Output the [x, y] coordinate of the center of the cell containing the given text.  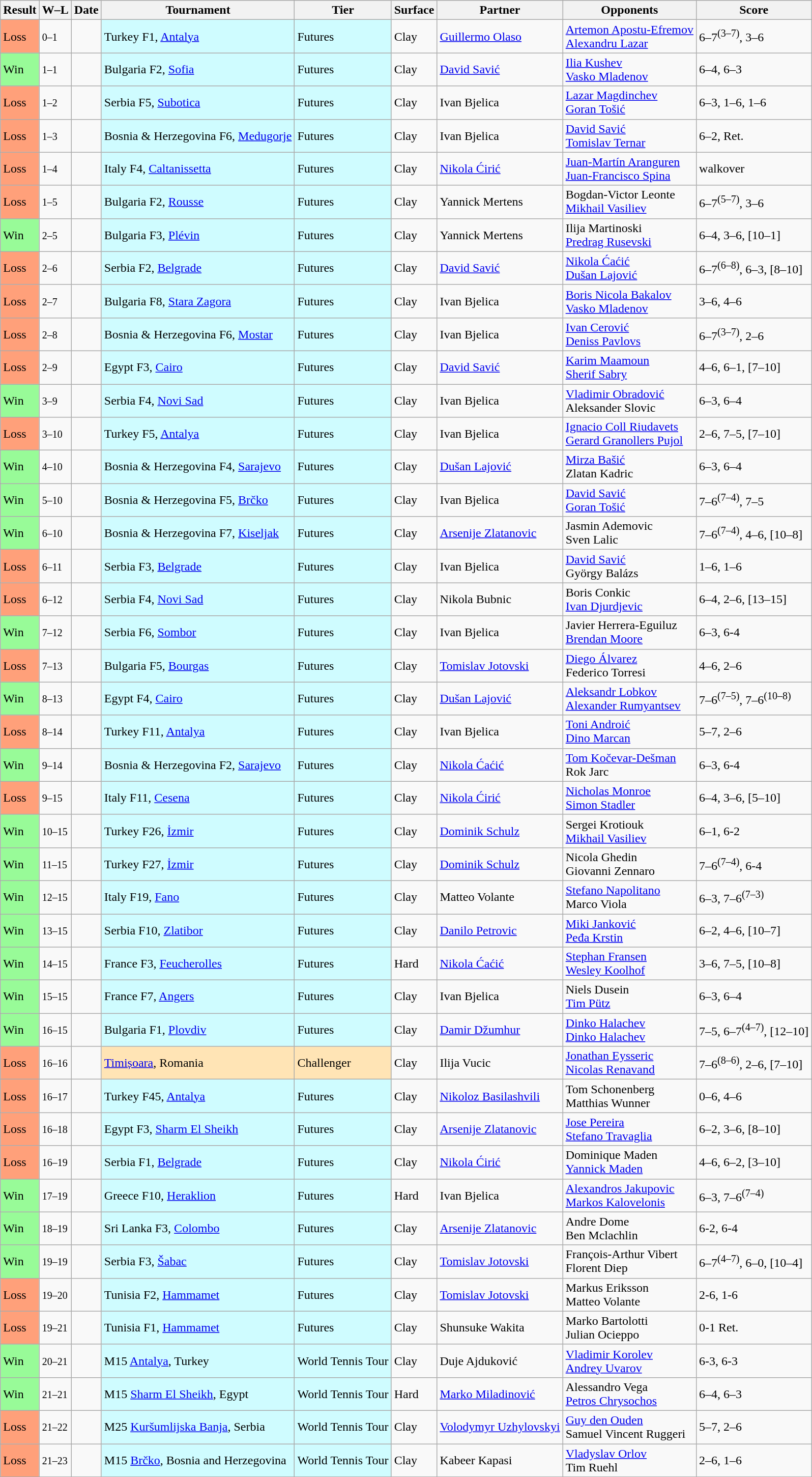
Nicholas Monroe Simon Stadler [629, 798]
Bosnia & Herzegovina F5, Brčko [198, 500]
Ilia Kushev Vasko Mladenov [629, 69]
6–3, 7–6(7–4) [754, 1195]
Juan-Martín Aranguren Juan-Francisco Spina [629, 169]
6–10 [55, 533]
Egypt F3, Sharm El Sheikh [198, 1129]
Ignacio Coll Riudavets Gerard Granollers Pujol [629, 434]
20–21 [55, 1361]
Ivan Cerović Deniss Pavlovs [629, 334]
3–6, 7–5, [10–8] [754, 964]
1–6, 1–6 [754, 566]
4–6, 6–2, [3–10] [754, 1162]
Turkey F5, Antalya [198, 434]
4–6, 2–6 [754, 666]
Bulgaria F2, Rousse [198, 202]
7–6(7–5), 7–6(10–8) [754, 698]
Miki Janković Peđa Krstin [629, 930]
0-1 Ret. [754, 1327]
Italy F11, Cesena [198, 798]
7–6(7–4), 7–5 [754, 500]
3–10 [55, 434]
12–15 [55, 897]
Andre Dome Ben Mclachlin [629, 1229]
0–1 [55, 37]
Bosnia & Herzegovina F2, Sarajevo [198, 764]
6–4, 2–6, [13–15] [754, 600]
Karim Maamoun Sherif Sabry [629, 367]
Serbia F10, Zlatibor [198, 930]
6–1, 6-2 [754, 831]
2–7 [55, 301]
13–15 [55, 930]
6-3, 6-3 [754, 1361]
21–21 [55, 1394]
6–3, 1–6, 1–6 [754, 103]
6–11 [55, 566]
Bosnia & Herzegovina F6, Mostar [198, 334]
10–15 [55, 831]
6–7(5–7), 3–6 [754, 202]
Marko Miladinović [500, 1394]
6–4, 3–6, [10–1] [754, 235]
Serbia F5, Subotica [198, 103]
Partner [500, 10]
4–6, 6–1, [7–10] [754, 367]
5–10 [55, 500]
15–15 [55, 997]
Timișoara, Romania [198, 1063]
Bulgaria F5, Bourgas [198, 666]
Serbia F3, Belgrade [198, 566]
1–3 [55, 135]
Lazar Magdinchev Goran Tošić [629, 103]
Vladyslav Orlov Tim Ruehl [629, 1460]
2–5 [55, 235]
0–6, 4–6 [754, 1096]
Bosnia & Herzegovina F4, Sarajevo [198, 467]
11–15 [55, 864]
8–14 [55, 732]
Dinko Halachev Dinko Halachev [629, 1030]
Ilija Vucic [500, 1063]
Serbia F3, Šabac [198, 1261]
Toni Androić Dino Marcan [629, 732]
Kabeer Kapasi [500, 1460]
David Savić Tomislav Ternar [629, 135]
Turkey F45, Antalya [198, 1096]
6–2, 4–6, [10–7] [754, 930]
M15 Antalya, Turkey [198, 1361]
Result [20, 10]
Sergei Krotiouk Mikhail Vasiliev [629, 831]
Marko Bartolotti Julian Ocieppo [629, 1327]
Guillermo Olaso [500, 37]
1–1 [55, 69]
Nikola Bubnic [500, 600]
Italy F19, Fano [198, 897]
Bosnia & Herzegovina F6, Medugorje [198, 135]
6–7(3–7), 3–6 [754, 37]
21–23 [55, 1460]
7–5, 6–7(4–7), [12–10] [754, 1030]
Matteo Volante [500, 897]
Opponents [629, 10]
6–7(6–8), 6–3, [8–10] [754, 268]
Alessandro Vega Petros Chrysochos [629, 1394]
Tunisia F1, Hammamet [198, 1327]
Ilija Martinoski Predrag Rusevski [629, 235]
Jose Pereira Stefano Travaglia [629, 1129]
6–4, 3–6, [5–10] [754, 798]
Bulgaria F3, Plévin [198, 235]
walkover [754, 169]
Stefano Napolitano Marco Viola [629, 897]
Jasmin Ademovic Sven Lalic [629, 533]
2-6, 1-6 [754, 1295]
Turkey F26, İzmir [198, 831]
8–13 [55, 698]
19–21 [55, 1327]
Stephan Fransen Wesley Koolhof [629, 964]
Boris Conkic Ivan Djurdjevic [629, 600]
Aleksandr Lobkov Alexander Rumyantsev [629, 698]
Bogdan-Victor Leonte Mikhail Vasiliev [629, 202]
4–10 [55, 467]
Greece F10, Heraklion [198, 1195]
7–6(7–4), 6-4 [754, 864]
Serbia F6, Sombor [198, 632]
Tournament [198, 10]
16–19 [55, 1162]
16–18 [55, 1129]
Serbia F1, Belgrade [198, 1162]
18–19 [55, 1229]
7–13 [55, 666]
Bulgaria F2, Sofia [198, 69]
Italy F4, Caltanissetta [198, 169]
21–22 [55, 1427]
Tunisia F2, Hammamet [198, 1295]
Artemon Apostu-Efremov Alexandru Lazar [629, 37]
2–6, 7–5, [7–10] [754, 434]
9–14 [55, 764]
6-2, 6-4 [754, 1229]
Tier [343, 10]
Turkey F27, İzmir [198, 864]
M15 Brčko, Bosnia and Herzegovina [198, 1460]
2–6, 1–6 [754, 1460]
2–9 [55, 367]
17–19 [55, 1195]
3–9 [55, 400]
Egypt F3, Cairo [198, 367]
19–20 [55, 1295]
Bulgaria F8, Stara Zagora [198, 301]
Score [754, 10]
Guy den Ouden Samuel Vincent Ruggeri [629, 1427]
Turkey F11, Antalya [198, 732]
Volodymyr Uzhylovskyi [500, 1427]
David Savić Goran Tošić [629, 500]
Danilo Petrovic [500, 930]
Bulgaria F1, Plovdiv [198, 1030]
1–5 [55, 202]
France F7, Angers [198, 997]
14–15 [55, 964]
Duje Ajduković [500, 1361]
Diego Álvarez Federico Torresi [629, 666]
16–15 [55, 1030]
19–19 [55, 1261]
Challenger [343, 1063]
Boris Nicola Bakalov Vasko Mladenov [629, 301]
1–2 [55, 103]
6–2, 3–6, [8–10] [754, 1129]
6–3, 7–6(7–3) [754, 897]
Markus Eriksson Matteo Volante [629, 1295]
Surface [414, 10]
Nicola Ghedin Giovanni Zennaro [629, 864]
7–6(8–6), 2–6, [7–10] [754, 1063]
Date [86, 10]
Shunsuke Wakita [500, 1327]
François-Arthur Vibert Florent Diep [629, 1261]
2–6 [55, 268]
Damir Džumhur [500, 1030]
6–7(3–7), 2–6 [754, 334]
M25 Kuršumlijska Banja, Serbia [198, 1427]
16–16 [55, 1063]
Bosnia & Herzegovina F7, Kiseljak [198, 533]
Nikoloz Basilashvili [500, 1096]
Tom Schonenberg Matthias Wunner [629, 1096]
David Savić György Balázs [629, 566]
Jonathan Eysseric Nicolas Renavand [629, 1063]
Javier Herrera-Eguiluz Brendan Moore [629, 632]
7–6(7–4), 4–6, [10–8] [754, 533]
Vladimir Korolev Andrey Uvarov [629, 1361]
Sri Lanka F3, Colombo [198, 1229]
6–7(4–7), 6–0, [10–4] [754, 1261]
Turkey F1, Antalya [198, 37]
2–8 [55, 334]
16–17 [55, 1096]
Mirza Bašić Zlatan Kadric [629, 467]
Vladimir Obradović Aleksander Slovic [629, 400]
3–6, 4–6 [754, 301]
Niels Dusein Tim Pütz [629, 997]
9–15 [55, 798]
Tom Kočevar-Dešman Rok Jarc [629, 764]
Egypt F4, Cairo [198, 698]
M15 Sharm El Sheikh, Egypt [198, 1394]
6–2, Ret. [754, 135]
1–4 [55, 169]
France F3, Feucherolles [198, 964]
Dominique Maden Yannick Maden [629, 1162]
Alexandros Jakupovic Markos Kalovelonis [629, 1195]
Nikola Ćaćić Dušan Lajović [629, 268]
Serbia F2, Belgrade [198, 268]
6–12 [55, 600]
7–12 [55, 632]
W–L [55, 10]
